Extract the [x, y] coordinate from the center of the cell holding the provided text.  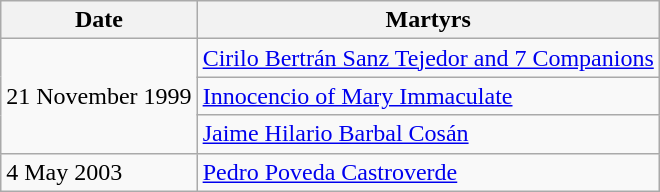
Date [99, 20]
Cirilo Bertrán Sanz Tejedor and 7 Companions [428, 58]
Pedro Poveda Castroverde [428, 172]
4 May 2003 [99, 172]
Jaime Hilario Barbal Cosán [428, 134]
Martyrs [428, 20]
21 November 1999 [99, 96]
Innocencio of Mary Immaculate [428, 96]
